Determine the (x, y) coordinate at the center of the cell enclosing the given text.  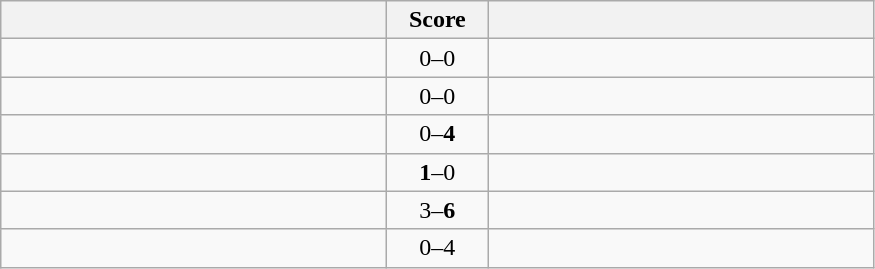
3–6 (438, 210)
Score (438, 20)
1–0 (438, 172)
